Locate the cell with the specified text and output its [x, y] center coordinate. 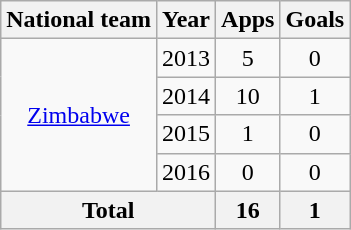
Total [108, 210]
Year [186, 20]
National team [79, 20]
16 [248, 210]
5 [248, 58]
2016 [186, 172]
2015 [186, 134]
Zimbabwe [79, 115]
2014 [186, 96]
Goals [315, 20]
10 [248, 96]
Apps [248, 20]
2013 [186, 58]
